For the text-containing cell, return its midpoint in [X, Y] coordinate format. 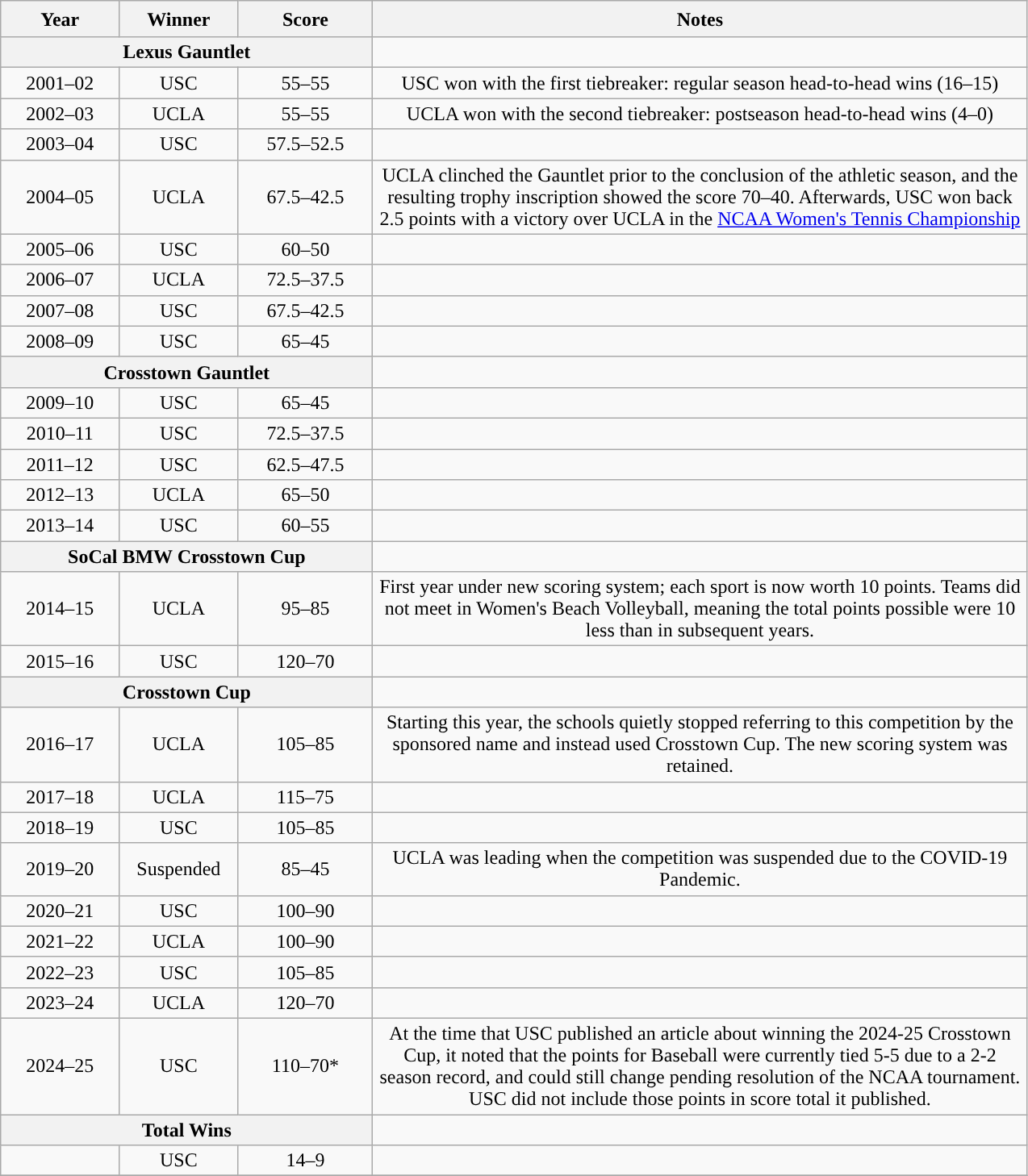
2024–25 [60, 1066]
57.5–52.5 [305, 144]
Winner [179, 19]
2012–13 [60, 495]
60–50 [305, 249]
2013–14 [60, 526]
USC won with the first tiebreaker: regular season head-to-head wins (16–15) [700, 83]
2010–11 [60, 433]
2023–24 [60, 1003]
2006–07 [60, 280]
Notes [700, 19]
2005–06 [60, 249]
Year [60, 19]
60–55 [305, 526]
14–9 [305, 1161]
2003–04 [60, 144]
Crosstown Cup [187, 692]
2008–09 [60, 341]
2001–02 [60, 83]
85–45 [305, 869]
2015–16 [60, 661]
2022–23 [60, 972]
110–70* [305, 1066]
Score [305, 19]
2017–18 [60, 797]
SoCal BMW Crosstown Cup [187, 557]
Lexus Gauntlet [187, 52]
Suspended [179, 869]
65–50 [305, 495]
UCLA won with the second tiebreaker: postseason head-to-head wins (4–0) [700, 114]
62.5–47.5 [305, 465]
95–85 [305, 609]
Total Wins [187, 1130]
2007–08 [60, 311]
2016–17 [60, 744]
2002–03 [60, 114]
2011–12 [60, 465]
115–75 [305, 797]
2021–22 [60, 941]
2004–05 [60, 197]
2020–21 [60, 911]
2019–20 [60, 869]
2014–15 [60, 609]
Crosstown Gauntlet [187, 372]
2009–10 [60, 402]
2018–19 [60, 828]
UCLA was leading when the competition was suspended due to the COVID-19 Pandemic. [700, 869]
